Find where the given text appears and provide that cell's center as [x, y] coordinate. 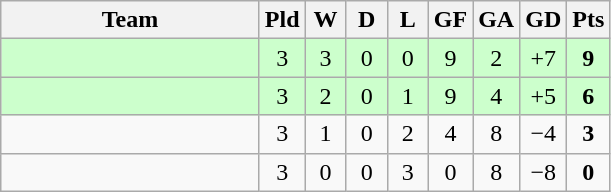
+7 [544, 58]
6 [588, 96]
GF [450, 20]
Pts [588, 20]
+5 [544, 96]
Pld [282, 20]
GA [496, 20]
GD [544, 20]
Team [130, 20]
L [408, 20]
W [326, 20]
−8 [544, 172]
−4 [544, 134]
D [366, 20]
